For the text-containing cell, return its midpoint in (X, Y) coordinate format. 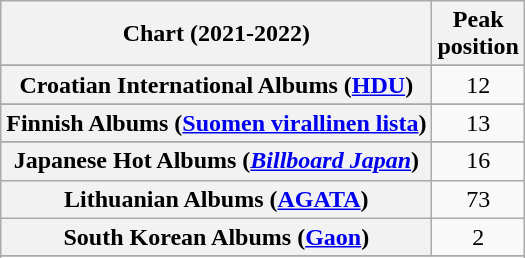
12 (478, 85)
Chart (2021-2022) (216, 34)
Finnish Albums (Suomen virallinen lista) (216, 123)
16 (478, 161)
Lithuanian Albums (AGATA) (216, 199)
South Korean Albums (Gaon) (216, 237)
2 (478, 237)
Croatian International Albums (HDU) (216, 85)
Peakposition (478, 34)
13 (478, 123)
Japanese Hot Albums (Billboard Japan) (216, 161)
73 (478, 199)
